Return [X, Y] of the center of cell containing provided text 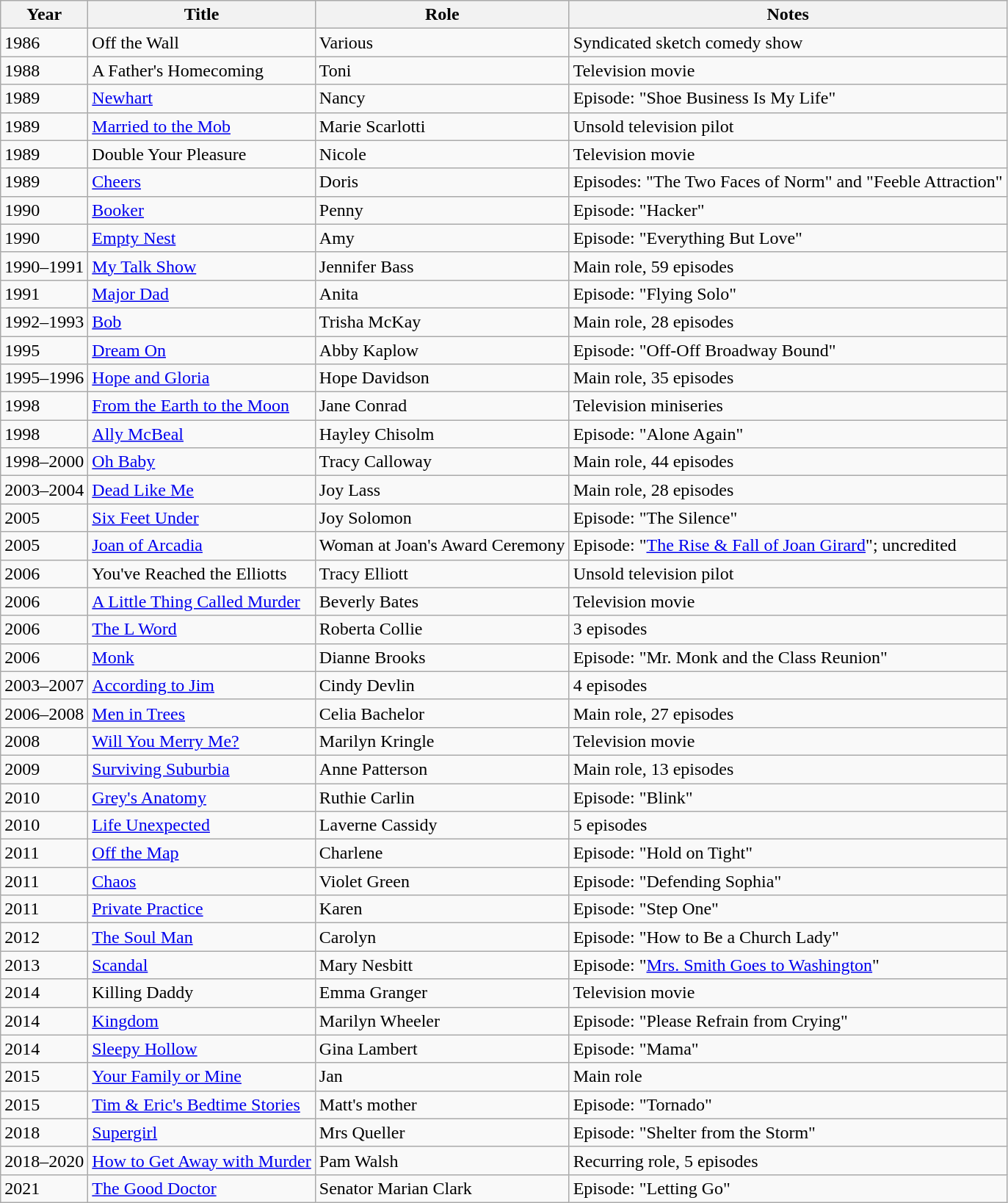
2012 [44, 937]
Episode: "Please Refrain from Crying" [788, 1021]
Grey's Anatomy [201, 797]
Episode: "Tornado" [788, 1105]
Jennifer Bass [442, 266]
Title [201, 15]
Anita [442, 294]
Joy Solomon [442, 518]
Empty Nest [201, 238]
Booker [201, 210]
Episode: "Blink" [788, 797]
Abby Kaplow [442, 350]
Episode: "Mrs. Smith Goes to Washington" [788, 965]
1988 [44, 71]
Episode: "Flying Solo" [788, 294]
According to Jim [201, 685]
1986 [44, 43]
1992–1993 [44, 322]
Various [442, 43]
Episode: "Mr. Monk and the Class Reunion" [788, 657]
Episode: "Everything But Love" [788, 238]
Tracy Calloway [442, 462]
Karen [442, 909]
5 episodes [788, 826]
Marilyn Kringle [442, 741]
Joy Lass [442, 490]
1991 [44, 294]
Double Your Pleasure [201, 154]
Main role, 27 episodes [788, 713]
Episode: "Defending Sophia" [788, 881]
Recurring role, 5 episodes [788, 1160]
Main role, 35 episodes [788, 378]
Supergirl [201, 1132]
2003–2004 [44, 490]
Ally McBeal [201, 434]
Tracy Elliott [442, 574]
Off the Map [201, 853]
Surviving Suburbia [201, 769]
Joan of Arcadia [201, 546]
Killing Daddy [201, 993]
Laverne Cassidy [442, 826]
Nancy [442, 98]
From the Earth to the Moon [201, 406]
Year [44, 15]
Dream On [201, 350]
Beverly Bates [442, 601]
Violet Green [442, 881]
Hayley Chisolm [442, 434]
Notes [788, 15]
1998–2000 [44, 462]
2006–2008 [44, 713]
Episode: "Letting Go" [788, 1188]
Celia Bachelor [442, 713]
Anne Patterson [442, 769]
Jane Conrad [442, 406]
Role [442, 15]
Episodes: "The Two Faces of Norm" and "Feeble Attraction" [788, 182]
My Talk Show [201, 266]
Doris [442, 182]
2018–2020 [44, 1160]
Tim & Eric's Bedtime Stories [201, 1105]
Marie Scarlotti [442, 126]
Matt's mother [442, 1105]
2003–2007 [44, 685]
Main role, 59 episodes [788, 266]
Life Unexpected [201, 826]
Nicole [442, 154]
Cheers [201, 182]
1995–1996 [44, 378]
Monk [201, 657]
Hope and Gloria [201, 378]
Will You Merry Me? [201, 741]
4 episodes [788, 685]
Mary Nesbitt [442, 965]
Main role [788, 1077]
Your Family or Mine [201, 1077]
Kingdom [201, 1021]
Episode: "Hacker" [788, 210]
2021 [44, 1188]
Dead Like Me [201, 490]
Pam Walsh [442, 1160]
How to Get Away with Murder [201, 1160]
Woman at Joan's Award Ceremony [442, 546]
Roberta Collie [442, 629]
Episode: "Step One" [788, 909]
Amy [442, 238]
Syndicated sketch comedy show [788, 43]
Jan [442, 1077]
Hope Davidson [442, 378]
Penny [442, 210]
Chaos [201, 881]
Episode: "Off-Off Broadway Bound" [788, 350]
Men in Trees [201, 713]
Ruthie Carlin [442, 797]
A Father's Homecoming [201, 71]
Episode: "Alone Again" [788, 434]
Private Practice [201, 909]
Episode: "Shoe Business Is My Life" [788, 98]
Six Feet Under [201, 518]
The Good Doctor [201, 1188]
Scandal [201, 965]
Sleepy Hollow [201, 1049]
Episode: "Hold on Tight" [788, 853]
Off the Wall [201, 43]
Cindy Devlin [442, 685]
Bob [201, 322]
Oh Baby [201, 462]
You've Reached the Elliotts [201, 574]
2013 [44, 965]
Episode: "Mama" [788, 1049]
The Soul Man [201, 937]
Mrs Queller [442, 1132]
Emma Granger [442, 993]
Major Dad [201, 294]
Main role, 13 episodes [788, 769]
1995 [44, 350]
3 episodes [788, 629]
Charlene [442, 853]
Main role, 44 episodes [788, 462]
2018 [44, 1132]
2008 [44, 741]
Television miniseries [788, 406]
2009 [44, 769]
Episode: "Shelter from the Storm" [788, 1132]
Dianne Brooks [442, 657]
Gina Lambert [442, 1049]
Episode: "The Rise & Fall of Joan Girard"; uncredited [788, 546]
Senator Marian Clark [442, 1188]
Episode: "The Silence" [788, 518]
1990–1991 [44, 266]
Carolyn [442, 937]
Married to the Mob [201, 126]
Trisha McKay [442, 322]
Newhart [201, 98]
Episode: "How to Be a Church Lady" [788, 937]
A Little Thing Called Murder [201, 601]
Marilyn Wheeler [442, 1021]
Toni [442, 71]
The L Word [201, 629]
